Provide the (x, y) coordinate of the cell's center where the given text is located.  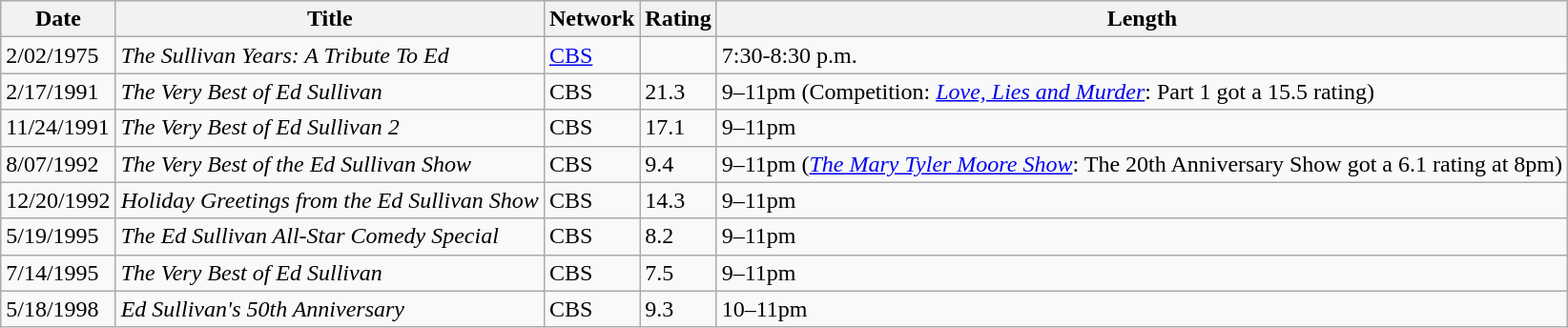
21.3 (678, 92)
9–11pm (The Mary Tyler Moore Show: The 20th Anniversary Show got a 6.1 rating at 8pm) (1142, 164)
8.2 (678, 236)
Holiday Greetings from the Ed Sullivan Show (330, 200)
7:30-8:30 p.m. (1142, 55)
9.3 (678, 309)
The Very Best of Ed Sullivan 2 (330, 128)
2/17/1991 (58, 92)
9.4 (678, 164)
5/18/1998 (58, 309)
Network (591, 19)
5/19/1995 (58, 236)
Rating (678, 19)
11/24/1991 (58, 128)
12/20/1992 (58, 200)
The Ed Sullivan All-Star Comedy Special (330, 236)
8/07/1992 (58, 164)
7.5 (678, 273)
The Very Best of the Ed Sullivan Show (330, 164)
Title (330, 19)
2/02/1975 (58, 55)
9–11pm (Competition: Love, Lies and Murder: Part 1 got a 15.5 rating) (1142, 92)
Ed Sullivan's 50th Anniversary (330, 309)
7/14/1995 (58, 273)
The Sullivan Years: A Tribute To Ed (330, 55)
10–11pm (1142, 309)
Date (58, 19)
Length (1142, 19)
17.1 (678, 128)
14.3 (678, 200)
